Detect which cell encompasses the target text, then output its (X, Y) center coordinate. 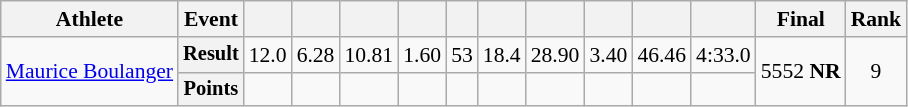
9 (876, 72)
Result (211, 55)
53 (462, 55)
10.81 (368, 55)
Athlete (90, 19)
Rank (876, 19)
46.46 (662, 55)
1.60 (422, 55)
18.4 (502, 55)
Final (801, 19)
5552 NR (801, 72)
3.40 (608, 55)
Event (211, 19)
28.90 (556, 55)
Maurice Boulanger (90, 72)
6.28 (316, 55)
Points (211, 89)
12.0 (268, 55)
4:33.0 (724, 55)
